Return the [X, Y] coordinate for the center point of the cell that contains the specified text.  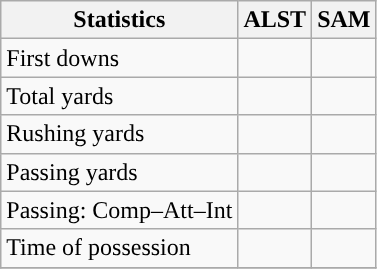
First downs [120, 58]
Statistics [120, 20]
ALST [275, 20]
Total yards [120, 96]
SAM [344, 20]
Time of possession [120, 248]
Rushing yards [120, 134]
Passing: Comp–Att–Int [120, 210]
Passing yards [120, 172]
